Provide the (X, Y) coordinate of the cell's center where the given text is located.  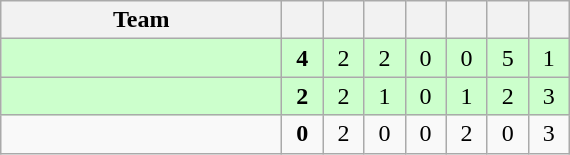
5 (508, 58)
4 (302, 58)
Team (142, 20)
